Identify which cell holds the provided text, then report its (x, y) central coordinate. 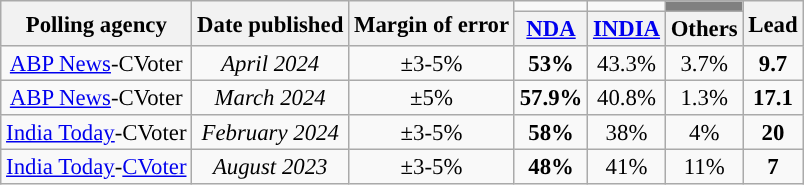
4% (704, 132)
Others (704, 30)
1.3% (704, 98)
3.7% (704, 64)
41% (627, 168)
17.1 (773, 98)
Margin of error (432, 24)
9.7 (773, 64)
53% (550, 64)
Polling agency (96, 24)
August 2023 (270, 168)
38% (627, 132)
NDA (550, 30)
±5% (432, 98)
11% (704, 168)
February 2024 (270, 132)
7 (773, 168)
Lead (773, 24)
March 2024 (270, 98)
58% (550, 132)
Date published (270, 24)
57.9% (550, 98)
INDIA (627, 30)
20 (773, 132)
43.3% (627, 64)
April 2024 (270, 64)
48% (550, 168)
40.8% (627, 98)
